Extract the (x, y) coordinate from the center of the cell holding the provided text.  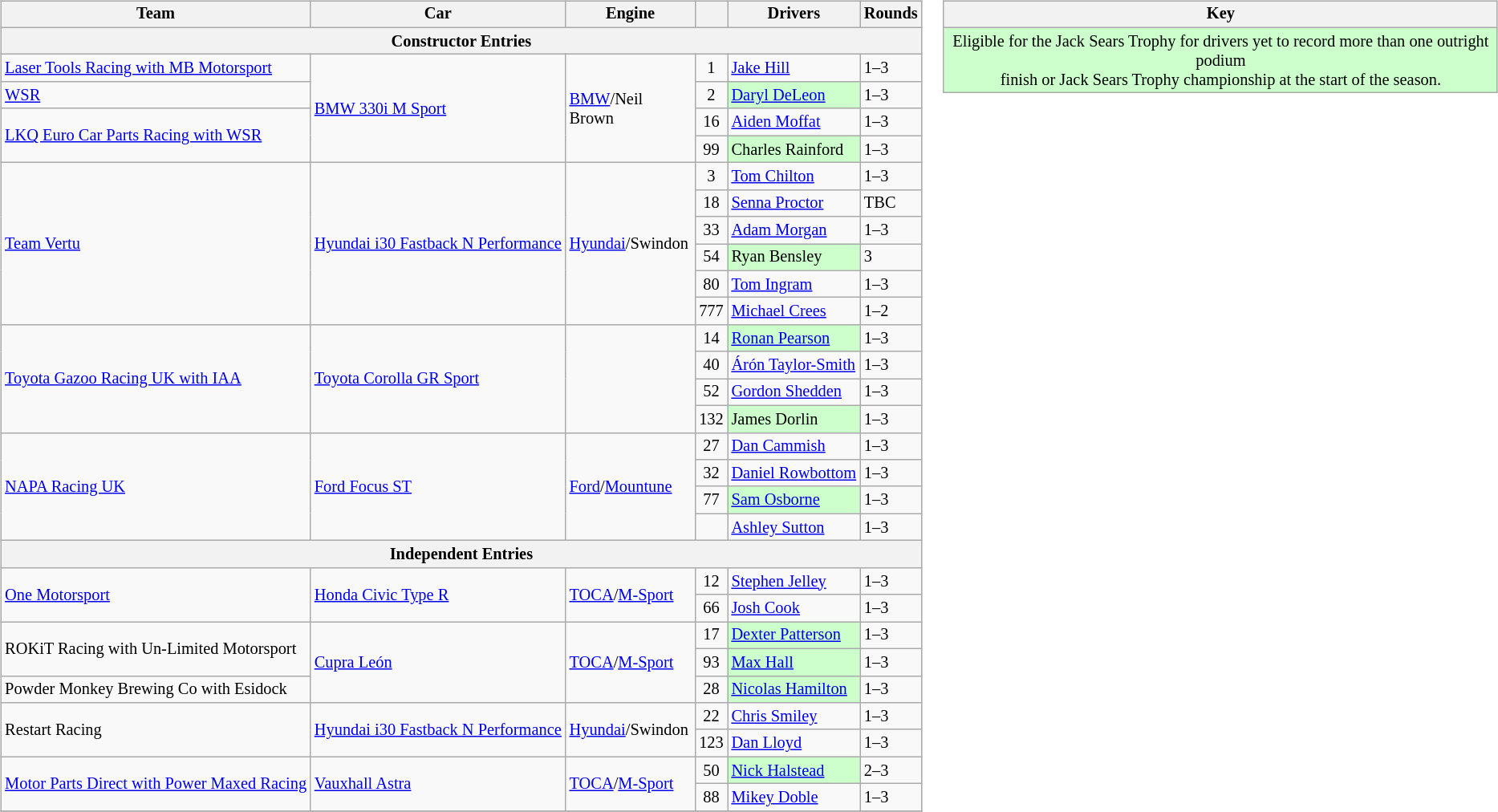
Cupra León (438, 663)
777 (711, 311)
Team Vertu (156, 244)
66 (711, 608)
Honda Civic Type R (438, 594)
Vauxhall Astra (438, 783)
Sam Osborne (794, 500)
32 (711, 473)
Adam Morgan (794, 230)
WSR (156, 95)
1 (711, 68)
NAPA Racing UK (156, 486)
Ryan Bensley (794, 258)
Toyota Gazoo Racing UK with IAA (156, 379)
Aiden Moffat (794, 122)
Key (1220, 14)
Max Hall (794, 662)
Chris Smiley (794, 717)
16 (711, 122)
Tom Ingram (794, 284)
TBC (891, 203)
Powder Monkey Brewing Co with Esidock (156, 689)
2–3 (891, 770)
Rounds (891, 14)
40 (711, 365)
Constructor Entries (461, 41)
Senna Proctor (794, 203)
12 (711, 581)
Dan Lloyd (794, 743)
Mikey Doble (794, 798)
Toyota Corolla GR Sport (438, 379)
88 (711, 798)
Gordon Shedden (794, 392)
77 (711, 500)
Motor Parts Direct with Power Maxed Racing (156, 783)
93 (711, 662)
Jake Hill (794, 68)
Team (156, 14)
1–2 (891, 311)
Dexter Patterson (794, 635)
Nick Halstead (794, 770)
33 (711, 230)
BMW 330i M Sport (438, 109)
Independent Entries (461, 554)
54 (711, 258)
22 (711, 717)
18 (711, 203)
99 (711, 149)
80 (711, 284)
Drivers (794, 14)
Tom Chilton (794, 177)
123 (711, 743)
14 (711, 339)
Árón Taylor-Smith (794, 365)
Daniel Rowbottom (794, 473)
17 (711, 635)
Ford Focus ST (438, 486)
Car (438, 14)
Ashley Sutton (794, 527)
Michael Crees (794, 311)
James Dorlin (794, 419)
52 (711, 392)
Laser Tools Racing with MB Motorsport (156, 68)
2 (711, 95)
Ford/Mountune (631, 486)
28 (711, 689)
ROKiT Racing with Un-Limited Motorsport (156, 648)
Daryl DeLeon (794, 95)
Stephen Jelley (794, 581)
50 (711, 770)
132 (711, 419)
Charles Rainford (794, 149)
Dan Cammish (794, 446)
Ronan Pearson (794, 339)
27 (711, 446)
Restart Racing (156, 730)
BMW/Neil Brown (631, 109)
LKQ Euro Car Parts Racing with WSR (156, 135)
Josh Cook (794, 608)
Engine (631, 14)
One Motorsport (156, 594)
Nicolas Hamilton (794, 689)
